Extract the [x, y] coordinate from the center of the cell holding the provided text.  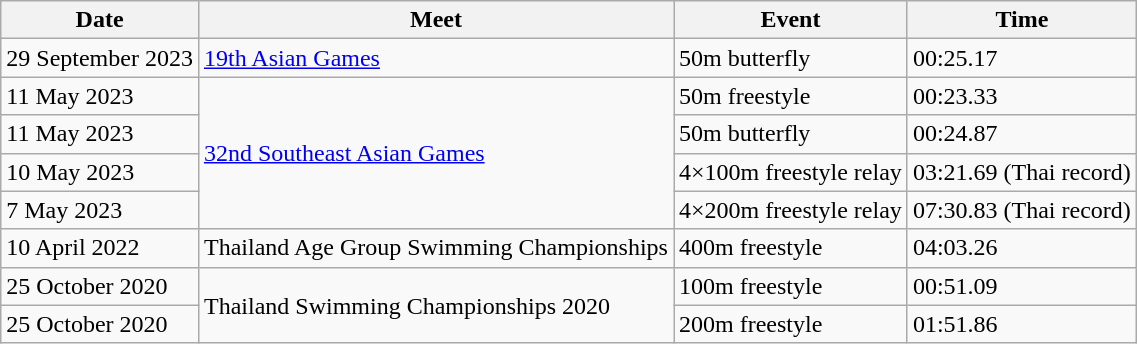
01:51.86 [1022, 324]
400m freestyle [791, 248]
03:21.69 (Thai record) [1022, 172]
Thailand Swimming Championships 2020 [436, 305]
50m freestyle [791, 96]
29 September 2023 [100, 58]
00:51.09 [1022, 286]
32nd Southeast Asian Games [436, 153]
10 May 2023 [100, 172]
19th Asian Games [436, 58]
10 April 2022 [100, 248]
Event [791, 20]
04:03.26 [1022, 248]
7 May 2023 [100, 210]
07:30.83 (Thai record) [1022, 210]
Meet [436, 20]
4×200m freestyle relay [791, 210]
00:23.33 [1022, 96]
4×100m freestyle relay [791, 172]
00:24.87 [1022, 134]
Date [100, 20]
200m freestyle [791, 324]
Thailand Age Group Swimming Championships [436, 248]
Time [1022, 20]
00:25.17 [1022, 58]
100m freestyle [791, 286]
